Return (X, Y) of the center of cell containing provided text 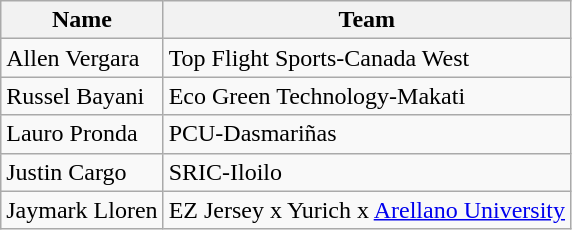
PCU-Dasmariñas (366, 134)
Allen Vergara (82, 58)
Jaymark Lloren (82, 210)
Top Flight Sports-Canada West (366, 58)
Lauro Pronda (82, 134)
Team (366, 20)
Eco Green Technology-Makati (366, 96)
SRIC-Iloilo (366, 172)
Russel Bayani (82, 96)
EZ Jersey x Yurich x Arellano University (366, 210)
Justin Cargo (82, 172)
Name (82, 20)
